Return the (x, y) coordinate for the center point of the cell that contains the specified text.  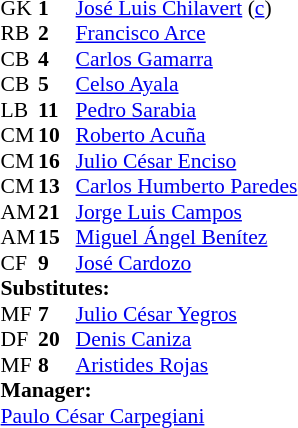
Pedro Sarabia (187, 110)
Manager: (150, 391)
2 (57, 33)
Denis Caniza (187, 339)
20 (57, 339)
Substitutes: (150, 289)
Aristides Rojas (187, 365)
Roberto Acuña (187, 135)
LB (20, 110)
DF (20, 339)
Julio César Enciso (187, 161)
Carlos Gamarra (187, 59)
Miguel Ángel Benítez (187, 237)
7 (57, 314)
13 (57, 187)
11 (57, 110)
9 (57, 263)
5 (57, 85)
4 (57, 59)
15 (57, 237)
Julio César Yegros (187, 314)
10 (57, 135)
Carlos Humberto Paredes (187, 187)
Jorge Luis Campos (187, 212)
CF (20, 263)
8 (57, 365)
RB (20, 33)
16 (57, 161)
Celso Ayala (187, 85)
Francisco Arce (187, 33)
José Cardozo (187, 263)
21 (57, 212)
